Return the [x, y] coordinate for the center point of the cell that contains the specified text.  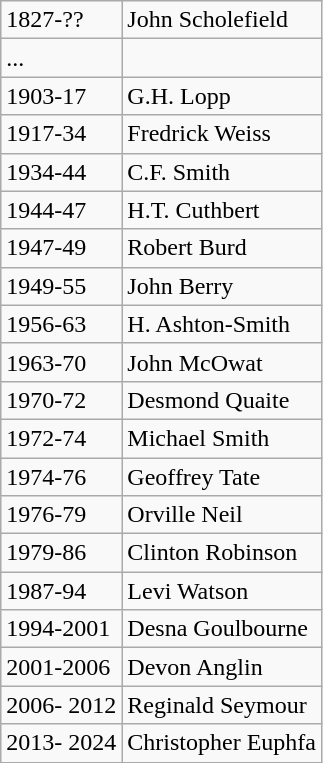
Reginald Seymour [222, 705]
1827-?? [62, 20]
Michael Smith [222, 438]
Geoffrey Tate [222, 477]
H. Ashton-Smith [222, 324]
Desmond Quaite [222, 400]
2001-2006 [62, 667]
1970-72 [62, 400]
Levi Watson [222, 591]
John Scholefield [222, 20]
1917-34 [62, 134]
1979-86 [62, 553]
Fredrick Weiss [222, 134]
1944-47 [62, 210]
1903-17 [62, 96]
1987-94 [62, 591]
1949-55 [62, 286]
1934-44 [62, 172]
2013- 2024 [62, 743]
... [62, 58]
Christopher Euphfa [222, 743]
Robert Burd [222, 248]
C.F. Smith [222, 172]
Orville Neil [222, 515]
1976-79 [62, 515]
Clinton Robinson [222, 553]
1974-76 [62, 477]
1972-74 [62, 438]
H.T. Cuthbert [222, 210]
John McOwat [222, 362]
G.H. Lopp [222, 96]
1947-49 [62, 248]
2006- 2012 [62, 705]
Desna Goulbourne [222, 629]
John Berry [222, 286]
1994-2001 [62, 629]
1963-70 [62, 362]
1956-63 [62, 324]
Devon Anglin [222, 667]
